Pinpoint the cell where the given text exists, returning its [X, Y] midpoint coordinate. 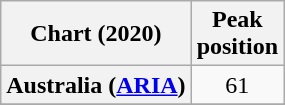
61 [237, 85]
Peakposition [237, 34]
Chart (2020) [96, 34]
Australia (ARIA) [96, 85]
